Locate the cell with the specified text and output its (x, y) center coordinate. 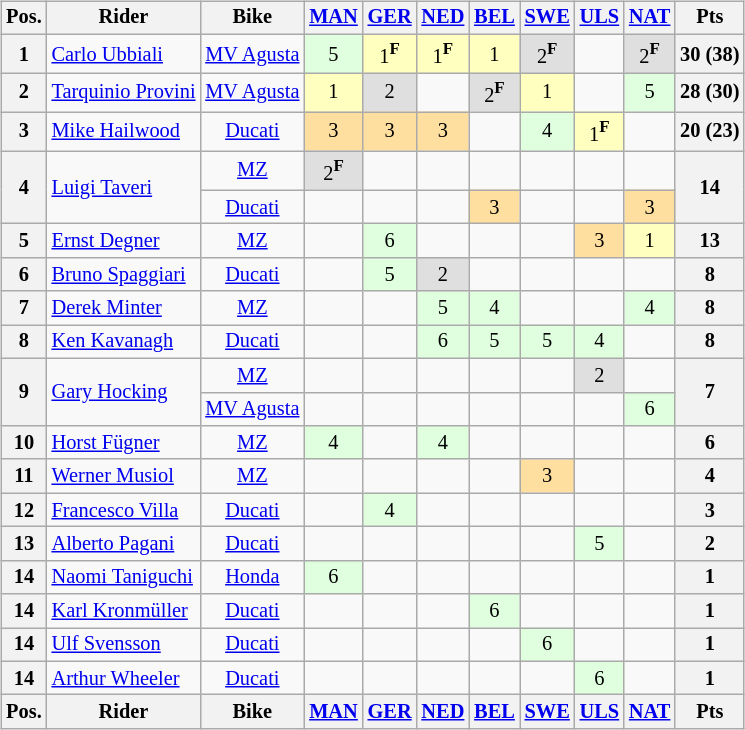
30 (38) (710, 54)
Gary Hocking (124, 392)
Alberto Pagani (124, 544)
Tarquinio Provini (124, 92)
Honda (252, 577)
Ulf Svensson (124, 645)
Naomi Taniguchi (124, 577)
Carlo Ubbiali (124, 54)
10 (24, 443)
Ernst Degner (124, 241)
Derek Minter (124, 308)
11 (24, 476)
Francesco Villa (124, 510)
Luigi Taveri (124, 188)
9 (24, 392)
20 (23) (710, 132)
Ken Kavanagh (124, 342)
Horst Fügner (124, 443)
12 (24, 510)
Karl Kronmüller (124, 611)
Mike Hailwood (124, 132)
28 (30) (710, 92)
Werner Musiol (124, 476)
Bruno Spaggiari (124, 274)
Arthur Wheeler (124, 678)
